Provide the (x, y) coordinate of the cell's center where the given text is located.  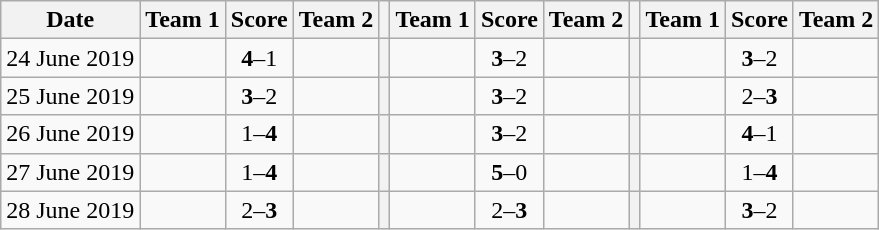
24 June 2019 (70, 58)
5–0 (509, 172)
27 June 2019 (70, 172)
25 June 2019 (70, 96)
Date (70, 20)
26 June 2019 (70, 134)
28 June 2019 (70, 210)
